From the cell containing the given text, extract its center point as [X, Y] coordinate. 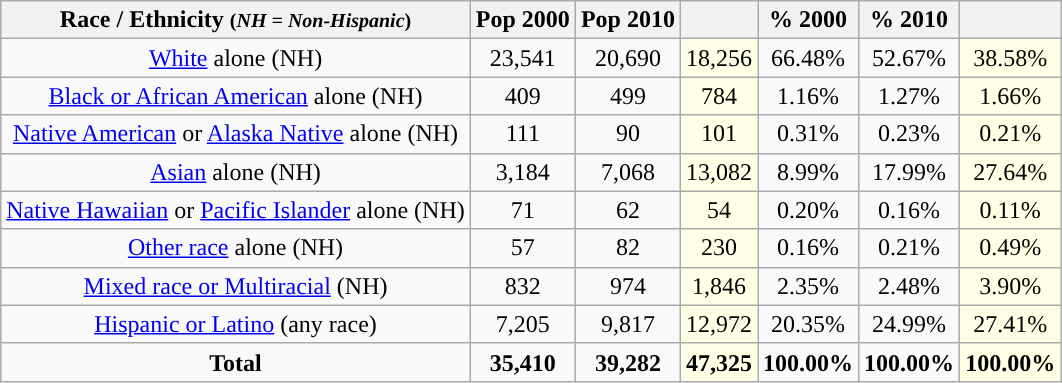
Native American or Alaska Native alone (NH) [236, 134]
18,256 [718, 58]
Race / Ethnicity (NH = Non-Hispanic) [236, 20]
974 [628, 286]
2.35% [808, 286]
0.49% [1010, 248]
38.58% [1010, 58]
% 2000 [808, 20]
1.16% [808, 96]
13,082 [718, 172]
71 [522, 210]
17.99% [910, 172]
499 [628, 96]
12,972 [718, 324]
82 [628, 248]
66.48% [808, 58]
27.41% [1010, 324]
24.99% [910, 324]
Native Hawaiian or Pacific Islander alone (NH) [236, 210]
2.48% [910, 286]
39,282 [628, 362]
3,184 [522, 172]
230 [718, 248]
Other race alone (NH) [236, 248]
1.27% [910, 96]
Mixed race or Multiracial (NH) [236, 286]
Pop 2000 [522, 20]
Total [236, 362]
White alone (NH) [236, 58]
0.23% [910, 134]
7,068 [628, 172]
54 [718, 210]
0.20% [808, 210]
0.31% [808, 134]
784 [718, 96]
Asian alone (NH) [236, 172]
20.35% [808, 324]
8.99% [808, 172]
101 [718, 134]
1,846 [718, 286]
35,410 [522, 362]
3.90% [1010, 286]
Hispanic or Latino (any race) [236, 324]
0.11% [1010, 210]
23,541 [522, 58]
57 [522, 248]
62 [628, 210]
1.66% [1010, 96]
20,690 [628, 58]
Pop 2010 [628, 20]
409 [522, 96]
% 2010 [910, 20]
27.64% [1010, 172]
111 [522, 134]
90 [628, 134]
52.67% [910, 58]
832 [522, 286]
Black or African American alone (NH) [236, 96]
9,817 [628, 324]
47,325 [718, 362]
7,205 [522, 324]
